Search for the cell housing the specified text and yield its [x, y] center coordinate. 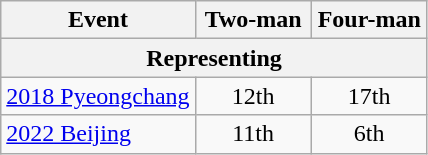
11th [253, 134]
2018 Pyeongchang [98, 96]
12th [253, 96]
Event [98, 20]
Representing [214, 58]
2022 Beijing [98, 134]
17th [369, 96]
Four-man [369, 20]
Two-man [253, 20]
6th [369, 134]
